Return [x, y] of the center of cell containing provided text 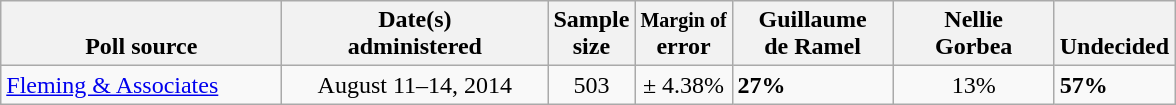
57% [1114, 85]
503 [592, 85]
27% [812, 85]
NellieGorbea [974, 34]
13% [974, 85]
Date(s)administered [415, 34]
Fleming & Associates [142, 85]
August 11–14, 2014 [415, 85]
Guillaumede Ramel [812, 34]
Margin oferror [684, 34]
Undecided [1114, 34]
Samplesize [592, 34]
Poll source [142, 34]
± 4.38% [684, 85]
